Capture the cell that displays the provided text and extract its (X, Y) central coordinate. 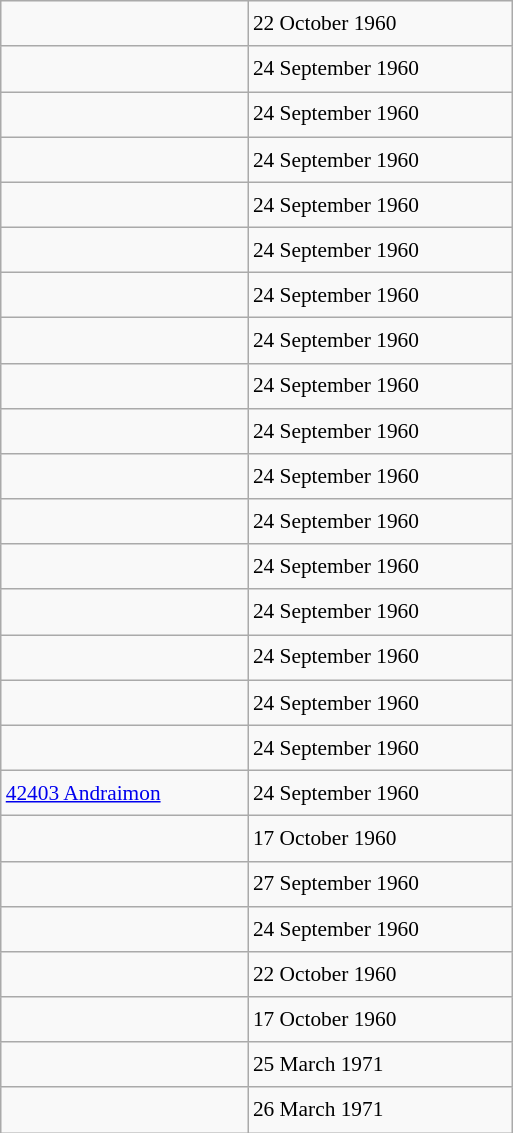
25 March 1971 (380, 1064)
26 March 1971 (380, 1110)
27 September 1960 (380, 884)
42403 Andraimon (124, 792)
